Locate the cell with the specified text and output its [X, Y] center coordinate. 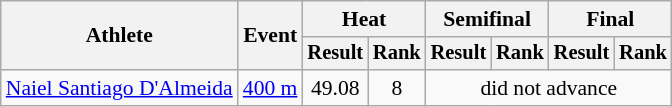
Final [610, 19]
8 [397, 88]
49.08 [335, 88]
Athlete [120, 36]
did not advance [549, 88]
Event [270, 36]
Naiel Santiago D'Almeida [120, 88]
Semifinal [488, 19]
Heat [364, 19]
400 m [270, 88]
